Output the (X, Y) coordinate of the center of the cell containing the given text.  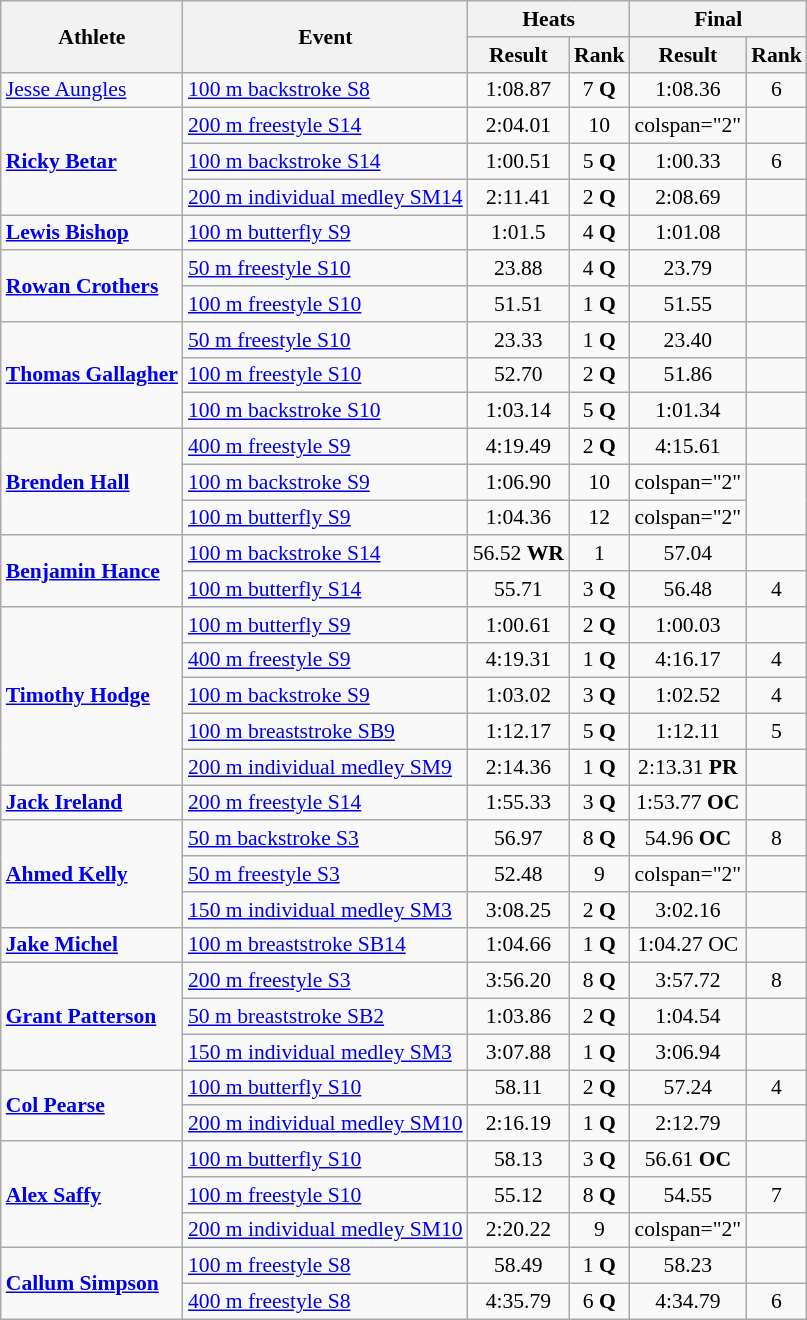
100 m backstroke S10 (326, 411)
100 m freestyle S8 (326, 1266)
Brenden Hall (92, 482)
4:19.31 (518, 660)
200 m individual medley SM9 (326, 767)
12 (600, 518)
1:55.33 (518, 803)
2:12.79 (688, 1124)
4:16.17 (688, 660)
1:03.14 (518, 411)
200 m freestyle S3 (326, 981)
50 m backstroke S3 (326, 839)
54.96 OC (688, 839)
3:06.94 (688, 1052)
4:15.61 (688, 447)
56.97 (518, 839)
57.24 (688, 1088)
400 m freestyle S8 (326, 1302)
50 m breaststroke SB2 (326, 1017)
Timothy Hodge (92, 696)
Benjamin Hance (92, 572)
Heats (549, 19)
51.86 (688, 375)
1:00.03 (688, 625)
Jake Michel (92, 945)
23.40 (688, 340)
1:01.34 (688, 411)
Rowan Crothers (92, 286)
58.49 (518, 1266)
51.55 (688, 304)
4:19.49 (518, 447)
4:34.79 (688, 1302)
Jesse Aungles (92, 90)
23.79 (688, 269)
Lewis Bishop (92, 233)
1:53.77 OC (688, 803)
1:08.36 (688, 90)
1:04.27 OC (688, 945)
2:20.22 (518, 1230)
2:04.01 (518, 126)
7 Q (600, 90)
1:00.51 (518, 162)
Ricky Betar (92, 162)
50 m freestyle S3 (326, 874)
1:01.08 (688, 233)
1:03.02 (518, 696)
3:07.88 (518, 1052)
1:03.86 (518, 1017)
Thomas Gallagher (92, 376)
2:11.41 (518, 197)
Athlete (92, 36)
51.51 (518, 304)
1:00.61 (518, 625)
55.12 (518, 1195)
1:06.90 (518, 482)
57.04 (688, 554)
5 (776, 732)
54.55 (688, 1195)
58.11 (518, 1088)
1:12.11 (688, 732)
3:02.16 (688, 910)
2:16.19 (518, 1124)
1:04.36 (518, 518)
Final (718, 19)
52.70 (518, 375)
Event (326, 36)
1:12.17 (518, 732)
100 m breaststroke SB9 (326, 732)
100 m breaststroke SB14 (326, 945)
3:57.72 (688, 981)
6 Q (600, 1302)
1 (600, 554)
1:08.87 (518, 90)
3:56.20 (518, 981)
52.48 (518, 874)
56.48 (688, 589)
23.33 (518, 340)
23.88 (518, 269)
Ahmed Kelly (92, 874)
1:01.5 (518, 233)
2:14.36 (518, 767)
1:04.54 (688, 1017)
200 m individual medley SM14 (326, 197)
2:08.69 (688, 197)
7 (776, 1195)
100 m butterfly S14 (326, 589)
1:04.66 (518, 945)
Grant Patterson (92, 1016)
Callum Simpson (92, 1284)
56.61 OC (688, 1159)
3:08.25 (518, 910)
Jack Ireland (92, 803)
4:35.79 (518, 1302)
1:02.52 (688, 696)
58.23 (688, 1266)
Col Pearse (92, 1106)
2:13.31 PR (688, 767)
58.13 (518, 1159)
100 m backstroke S8 (326, 90)
Alex Saffy (92, 1194)
55.71 (518, 589)
1:00.33 (688, 162)
56.52 WR (518, 554)
